For the text-containing cell, return its midpoint in [X, Y] coordinate format. 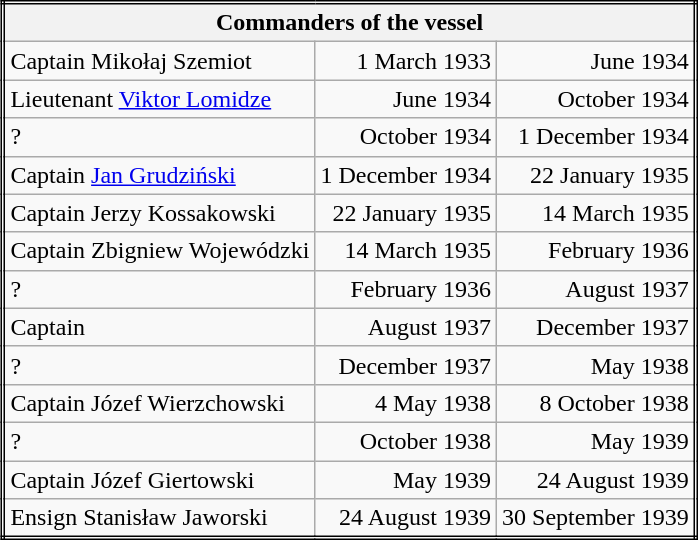
Captain Józef Wierzchowski [158, 403]
May 1938 [596, 365]
Captain Zbigniew Wojewódzki [158, 251]
Captain Józef Giertowski [158, 479]
Captain Jerzy Kossakowski [158, 213]
Captain [158, 327]
30 September 1939 [596, 519]
Ensign Stanisław Jaworski [158, 519]
Lieutenant Viktor Lomidze [158, 99]
8 October 1938 [596, 403]
October 1938 [406, 441]
1 March 1933 [406, 61]
4 May 1938 [406, 403]
Captain Mikołaj Szemiot [158, 61]
Commanders of the vessel [349, 22]
Captain Jan Grudziński [158, 175]
